Provide the (X, Y) coordinate of the cell's center where the given text is located.  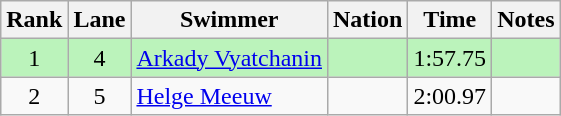
Nation (367, 20)
Rank (34, 20)
Lane (100, 20)
Helge Meeuw (230, 96)
4 (100, 58)
1:57.75 (450, 58)
2:00.97 (450, 96)
Notes (526, 20)
Swimmer (230, 20)
2 (34, 96)
1 (34, 58)
Arkady Vyatchanin (230, 58)
Time (450, 20)
5 (100, 96)
